Find where the given text appears and provide that cell's center as (X, Y) coordinate. 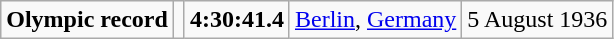
Berlin, Germany (375, 20)
5 August 1936 (538, 20)
4:30:41.4 (236, 20)
Olympic record (88, 20)
